Return (X, Y) of the center of cell containing provided text 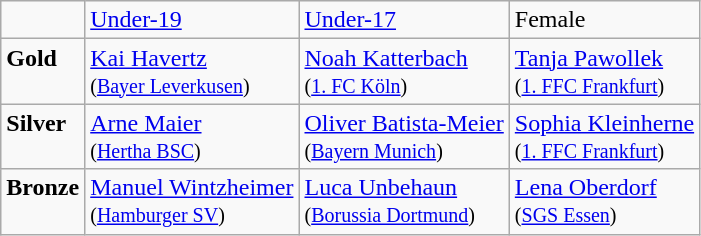
Silver (43, 136)
Gold (43, 72)
Noah Katterbach (1. FC Köln) (404, 72)
Sophia Kleinherne (1. FFC Frankfurt) (604, 136)
Manuel Wintzheimer (Hamburger SV) (192, 202)
Tanja Pawollek (1. FFC Frankfurt) (604, 72)
Under-17 (404, 20)
Kai Havertz (Bayer Leverkusen) (192, 72)
Bronze (43, 202)
Luca Unbehaun (Borussia Dortmund) (404, 202)
Under-19 (192, 20)
Oliver Batista-Meier (Bayern Munich) (404, 136)
Lena Oberdorf (SGS Essen) (604, 202)
Female (604, 20)
Arne Maier (Hertha BSC) (192, 136)
